Scan for the cell matching the given text and deliver its (x, y) coordinate at center. 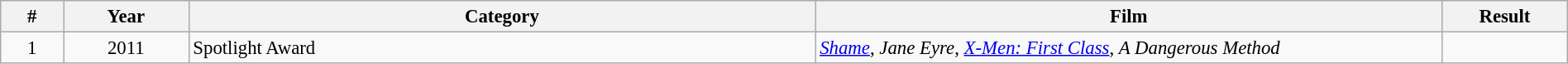
Spotlight Award (502, 48)
# (32, 17)
2011 (126, 48)
Film (1129, 17)
Year (126, 17)
Category (502, 17)
Shame, Jane Eyre, X-Men: First Class, A Dangerous Method (1129, 48)
Result (1505, 17)
1 (32, 48)
